From the cell containing the given text, extract its center point as (X, Y) coordinate. 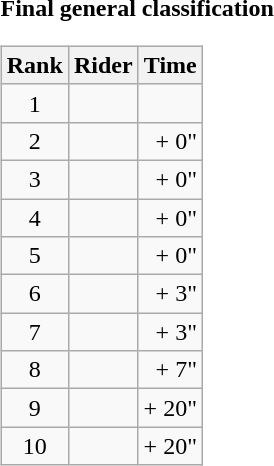
7 (34, 332)
8 (34, 370)
5 (34, 256)
3 (34, 179)
2 (34, 141)
Time (170, 65)
9 (34, 408)
6 (34, 294)
Rider (103, 65)
Rank (34, 65)
1 (34, 103)
+ 7" (170, 370)
4 (34, 217)
10 (34, 446)
